Determine the (X, Y) coordinate at the center of the cell enclosing the given text.  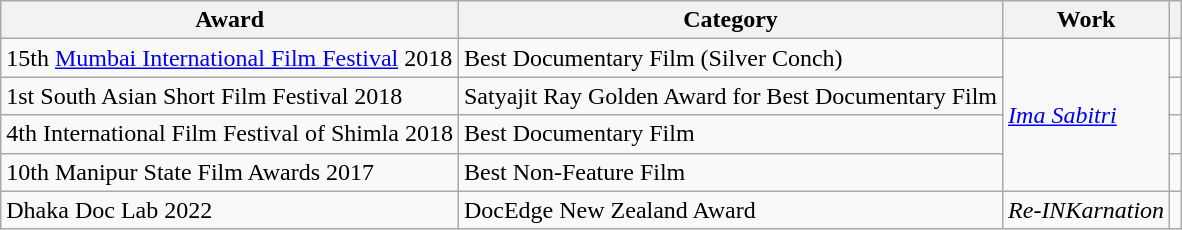
Work (1086, 20)
Ima Sabitri (1086, 115)
15th Mumbai International Film Festival 2018 (230, 58)
Best Documentary Film (730, 134)
Satyajit Ray Golden Award for Best Documentary Film (730, 96)
Dhaka Doc Lab 2022 (230, 210)
Award (230, 20)
4th International Film Festival of Shimla 2018 (230, 134)
Best Documentary Film (Silver Conch) (730, 58)
Re-INKarnation (1086, 210)
DocEdge New Zealand Award (730, 210)
Best Non-Feature Film (730, 172)
Category (730, 20)
1st South Asian Short Film Festival 2018 (230, 96)
10th Manipur State Film Awards 2017 (230, 172)
